Return [x, y] of the center of cell containing provided text 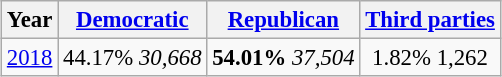
1.82% 1,262 [430, 58]
Third parties [430, 20]
Democratic [132, 20]
2018 [30, 58]
Republican [284, 20]
54.01% 37,504 [284, 58]
Year [30, 20]
44.17% 30,668 [132, 58]
